From the cell containing the given text, extract its center point as [x, y] coordinate. 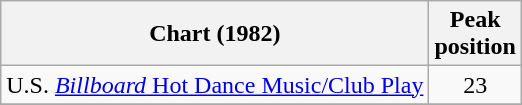
Chart (1982) [215, 34]
U.S. Billboard Hot Dance Music/Club Play [215, 85]
23 [475, 85]
Peakposition [475, 34]
